From the cell containing the given text, extract its center point as [x, y] coordinate. 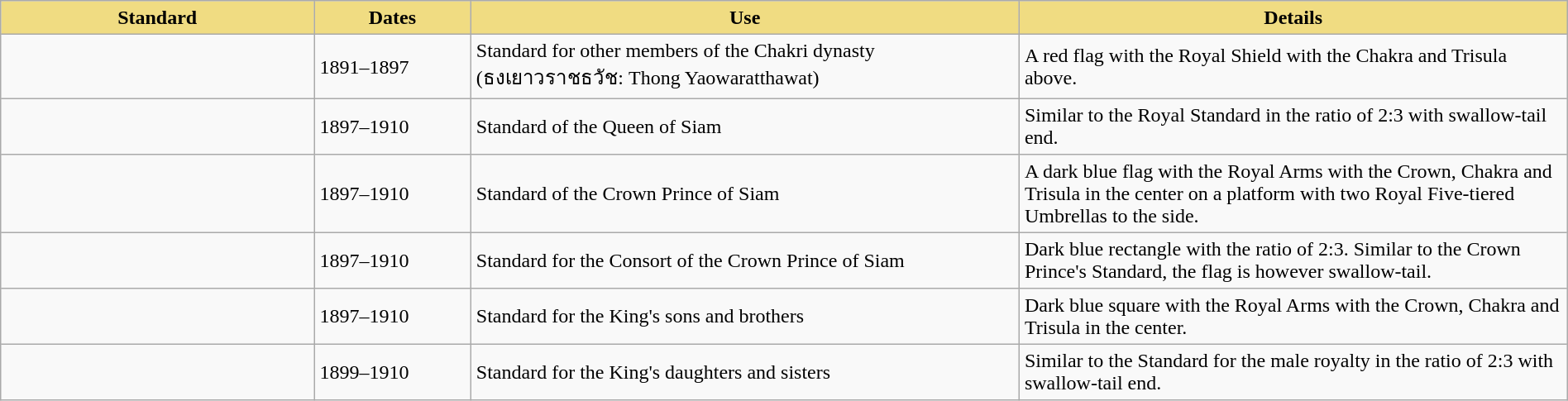
1891–1897 [392, 66]
Standard for the King's daughters and sisters [744, 372]
Dates [392, 17]
Dark blue square with the Royal Arms with the Crown, Chakra and Trisula in the center. [1293, 317]
Standard for the Consort of the Crown Prince of Siam [744, 260]
Standard for the King's sons and brothers [744, 317]
Similar to the Royal Standard in the ratio of 2:3 with swallow-tail end. [1293, 127]
A dark blue flag with the Royal Arms with the Crown, Chakra and Trisula in the center on a platform with two Royal Five-tiered Umbrellas to the side. [1293, 193]
Use [744, 17]
Standard [157, 17]
Similar to the Standard for the male royalty in the ratio of 2:3 with swallow-tail end. [1293, 372]
A red flag with the Royal Shield with the Chakra and Trisula above. [1293, 66]
Details [1293, 17]
1899–1910 [392, 372]
Standard of the Crown Prince of Siam [744, 193]
Dark blue rectangle with the ratio of 2:3. Similar to the Crown Prince's Standard, the flag is however swallow-tail. [1293, 260]
Standard of the Queen of Siam [744, 127]
Standard for other members of the Chakri dynasty (ธงเยาวราชธวัช: Thong Yaowaratthawat) [744, 66]
